Determine the [X, Y] coordinate at the center of the cell enclosing the given text.  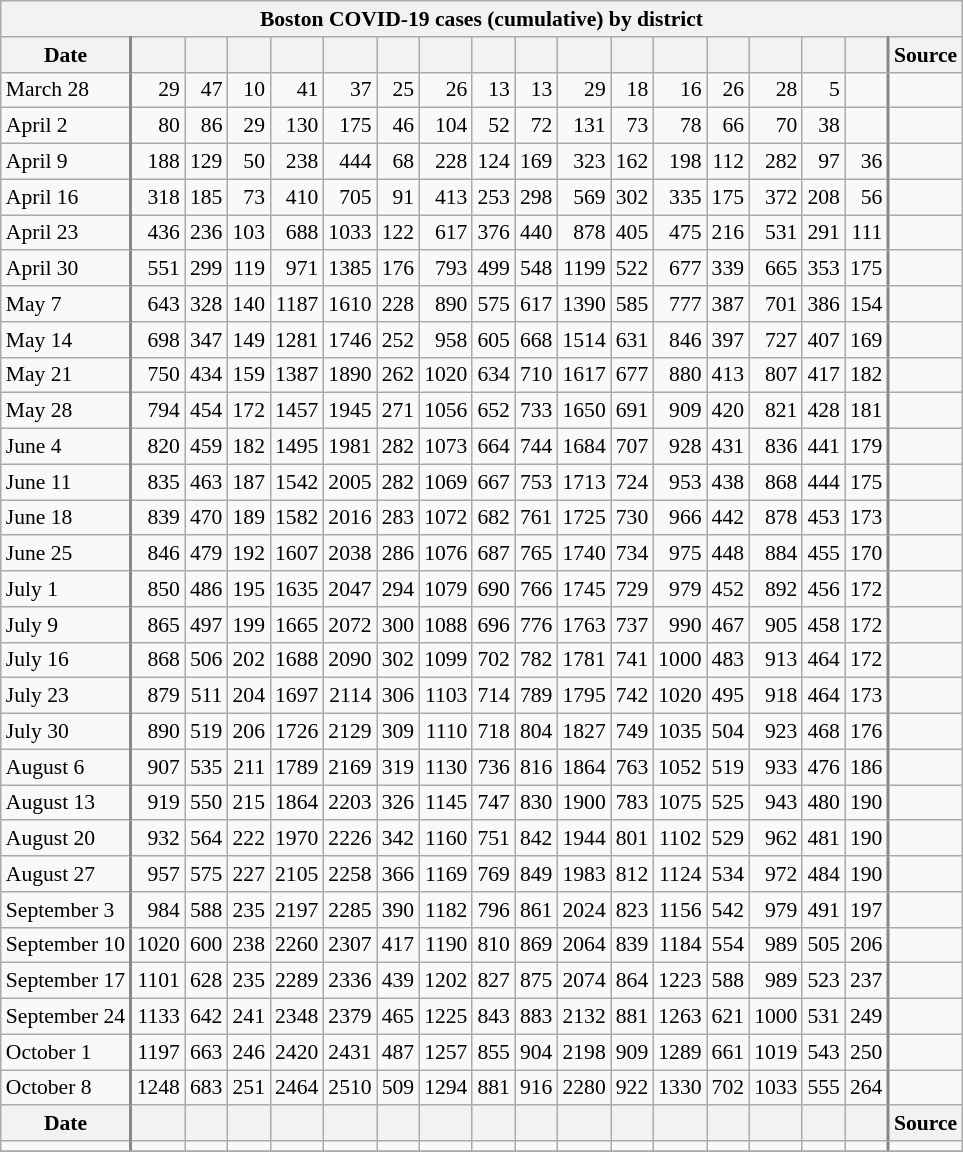
475 [680, 233]
2289 [296, 981]
486 [206, 589]
2258 [350, 874]
452 [728, 589]
883 [536, 1017]
495 [728, 696]
782 [536, 660]
1184 [680, 945]
1076 [446, 554]
111 [866, 233]
68 [398, 162]
2016 [350, 518]
104 [446, 126]
665 [776, 269]
390 [398, 910]
548 [536, 269]
97 [824, 162]
455 [824, 554]
864 [632, 981]
753 [536, 482]
103 [248, 233]
2226 [350, 839]
880 [680, 375]
696 [494, 625]
195 [248, 589]
211 [248, 767]
2510 [350, 1088]
975 [680, 554]
188 [158, 162]
1145 [446, 803]
1945 [350, 411]
140 [248, 304]
812 [632, 874]
705 [350, 197]
July 30 [66, 732]
875 [536, 981]
554 [728, 945]
181 [866, 411]
192 [248, 554]
913 [776, 660]
892 [776, 589]
642 [206, 1017]
1688 [296, 660]
535 [206, 767]
454 [206, 411]
509 [398, 1088]
328 [206, 304]
1665 [296, 625]
438 [728, 482]
448 [728, 554]
468 [824, 732]
April 9 [66, 162]
1542 [296, 482]
1713 [584, 482]
1789 [296, 767]
1617 [584, 375]
971 [296, 269]
621 [728, 1017]
18 [632, 90]
643 [158, 304]
585 [632, 304]
1697 [296, 696]
456 [824, 589]
2198 [584, 1052]
534 [728, 874]
319 [398, 767]
253 [494, 197]
47 [206, 90]
78 [680, 126]
185 [206, 197]
162 [632, 162]
1069 [446, 482]
June 18 [66, 518]
April 23 [66, 233]
928 [680, 447]
1827 [584, 732]
957 [158, 874]
467 [728, 625]
933 [776, 767]
631 [632, 340]
May 28 [66, 411]
2203 [350, 803]
691 [632, 411]
28 [776, 90]
326 [398, 803]
309 [398, 732]
10 [248, 90]
Boston COVID-19 cases (cumulative) by district [482, 19]
1102 [680, 839]
80 [158, 126]
1088 [446, 625]
25 [398, 90]
1726 [296, 732]
41 [296, 90]
747 [494, 803]
376 [494, 233]
129 [206, 162]
1650 [584, 411]
1056 [446, 411]
776 [536, 625]
86 [206, 126]
1281 [296, 340]
1684 [584, 447]
543 [824, 1052]
440 [536, 233]
342 [398, 839]
634 [494, 375]
1130 [446, 767]
179 [866, 447]
June 11 [66, 482]
484 [824, 874]
May 14 [66, 340]
1495 [296, 447]
820 [158, 447]
529 [728, 839]
434 [206, 375]
777 [680, 304]
907 [158, 767]
387 [728, 304]
264 [866, 1088]
904 [536, 1052]
1981 [350, 447]
990 [680, 625]
727 [776, 340]
683 [206, 1088]
707 [632, 447]
504 [728, 732]
112 [728, 162]
821 [776, 411]
749 [632, 732]
May 21 [66, 375]
479 [206, 554]
1225 [446, 1017]
2307 [350, 945]
189 [248, 518]
66 [728, 126]
2169 [350, 767]
714 [494, 696]
463 [206, 482]
481 [824, 839]
442 [728, 518]
783 [632, 803]
487 [398, 1052]
420 [728, 411]
1072 [446, 518]
734 [632, 554]
187 [248, 482]
884 [776, 554]
2005 [350, 482]
298 [536, 197]
237 [866, 981]
984 [158, 910]
335 [680, 197]
1983 [584, 874]
918 [776, 696]
441 [824, 447]
72 [536, 126]
April 16 [66, 197]
682 [494, 518]
506 [206, 660]
465 [398, 1017]
2348 [296, 1017]
1156 [680, 910]
241 [248, 1017]
250 [866, 1052]
958 [446, 340]
1197 [158, 1052]
916 [536, 1088]
271 [398, 411]
491 [824, 910]
299 [206, 269]
2260 [296, 945]
1079 [446, 589]
652 [494, 411]
1019 [776, 1052]
789 [536, 696]
June 25 [66, 554]
130 [296, 126]
1514 [584, 340]
511 [206, 696]
687 [494, 554]
2090 [350, 660]
122 [398, 233]
1387 [296, 375]
551 [158, 269]
861 [536, 910]
405 [632, 233]
751 [494, 839]
366 [398, 874]
879 [158, 696]
453 [824, 518]
804 [536, 732]
46 [398, 126]
843 [494, 1017]
September 3 [66, 910]
1795 [584, 696]
198 [680, 162]
1289 [680, 1052]
August 13 [66, 803]
1190 [446, 945]
2379 [350, 1017]
154 [866, 304]
2336 [350, 981]
April 30 [66, 269]
July 9 [66, 625]
July 23 [66, 696]
522 [632, 269]
1740 [584, 554]
294 [398, 589]
2064 [584, 945]
816 [536, 767]
470 [206, 518]
761 [536, 518]
1294 [446, 1088]
1133 [158, 1017]
1248 [158, 1088]
2285 [350, 910]
1073 [446, 447]
730 [632, 518]
1124 [680, 874]
252 [398, 340]
300 [398, 625]
698 [158, 340]
1745 [584, 589]
569 [584, 197]
1187 [296, 304]
458 [824, 625]
962 [776, 839]
605 [494, 340]
386 [824, 304]
667 [494, 482]
555 [824, 1088]
2464 [296, 1088]
855 [494, 1052]
664 [494, 447]
1052 [680, 767]
2280 [584, 1088]
869 [536, 945]
1169 [446, 874]
836 [776, 447]
September 24 [66, 1017]
2129 [350, 732]
347 [206, 340]
765 [536, 554]
830 [536, 803]
197 [866, 910]
251 [248, 1088]
353 [824, 269]
339 [728, 269]
668 [536, 340]
718 [494, 732]
38 [824, 126]
March 28 [66, 90]
2420 [296, 1052]
119 [248, 269]
600 [206, 945]
5 [824, 90]
436 [158, 233]
124 [494, 162]
953 [680, 482]
810 [494, 945]
July 1 [66, 589]
227 [248, 874]
August 27 [66, 874]
October 8 [66, 1088]
52 [494, 126]
1582 [296, 518]
2038 [350, 554]
1610 [350, 304]
236 [206, 233]
835 [158, 482]
1457 [296, 411]
932 [158, 839]
499 [494, 269]
April 2 [66, 126]
943 [776, 803]
550 [206, 803]
763 [632, 767]
1607 [296, 554]
744 [536, 447]
966 [680, 518]
628 [206, 981]
741 [632, 660]
2105 [296, 874]
September 10 [66, 945]
1202 [446, 981]
842 [536, 839]
318 [158, 197]
70 [776, 126]
37 [350, 90]
523 [824, 981]
850 [158, 589]
1635 [296, 589]
186 [866, 767]
733 [536, 411]
439 [398, 981]
505 [824, 945]
1390 [584, 304]
149 [248, 340]
1385 [350, 269]
823 [632, 910]
1970 [296, 839]
1890 [350, 375]
June 4 [66, 447]
701 [776, 304]
199 [248, 625]
525 [728, 803]
769 [494, 874]
202 [248, 660]
2132 [584, 1017]
742 [632, 696]
2431 [350, 1052]
215 [248, 803]
50 [248, 162]
October 1 [66, 1052]
1199 [584, 269]
801 [632, 839]
1110 [446, 732]
663 [206, 1052]
480 [824, 803]
1103 [446, 696]
91 [398, 197]
56 [866, 197]
1944 [584, 839]
690 [494, 589]
688 [296, 233]
1075 [680, 803]
750 [158, 375]
2114 [350, 696]
431 [728, 447]
923 [776, 732]
1257 [446, 1052]
2047 [350, 589]
1160 [446, 839]
737 [632, 625]
May 7 [66, 304]
September 17 [66, 981]
170 [866, 554]
August 20 [66, 839]
542 [728, 910]
410 [296, 197]
766 [536, 589]
204 [248, 696]
208 [824, 197]
249 [866, 1017]
661 [728, 1052]
497 [206, 625]
216 [728, 233]
922 [632, 1088]
2074 [584, 981]
724 [632, 482]
905 [776, 625]
2024 [584, 910]
372 [776, 197]
827 [494, 981]
794 [158, 411]
283 [398, 518]
286 [398, 554]
2072 [350, 625]
407 [824, 340]
397 [728, 340]
1330 [680, 1088]
710 [536, 375]
919 [158, 803]
2197 [296, 910]
729 [632, 589]
36 [866, 162]
323 [584, 162]
736 [494, 767]
1223 [680, 981]
August 6 [66, 767]
793 [446, 269]
1263 [680, 1017]
1725 [584, 518]
865 [158, 625]
222 [248, 839]
July 16 [66, 660]
159 [248, 375]
1099 [446, 660]
262 [398, 375]
1900 [584, 803]
291 [824, 233]
459 [206, 447]
476 [824, 767]
483 [728, 660]
1781 [584, 660]
1746 [350, 340]
796 [494, 910]
306 [398, 696]
16 [680, 90]
972 [776, 874]
428 [824, 411]
564 [206, 839]
131 [584, 126]
1763 [584, 625]
849 [536, 874]
807 [776, 375]
1101 [158, 981]
1182 [446, 910]
1035 [680, 732]
246 [248, 1052]
